Locate the cell with the specified text and output its [X, Y] center coordinate. 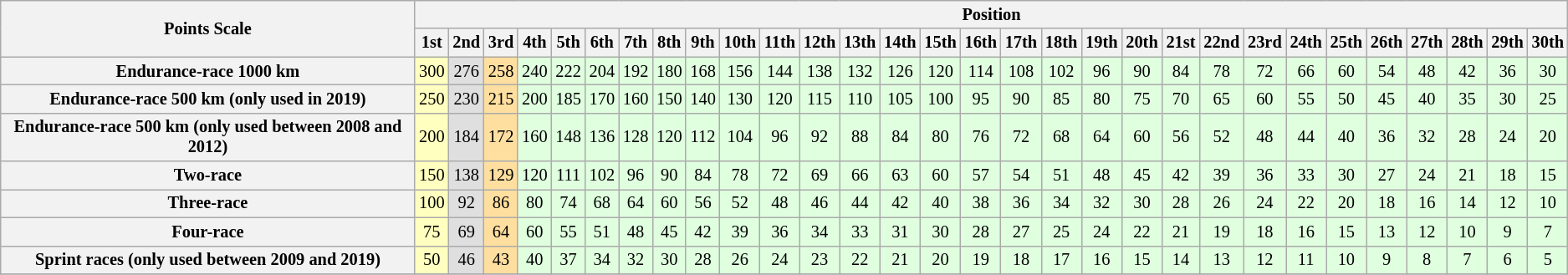
21st [1181, 43]
Sprint races (only used between 2009 and 2019) [207, 260]
230 [467, 99]
192 [636, 71]
25th [1346, 43]
258 [501, 71]
Endurance-race 500 km (only used between 2008 and 2012) [207, 137]
6th [602, 43]
70 [1181, 99]
76 [981, 137]
37 [568, 260]
3rd [501, 43]
74 [568, 203]
29th [1507, 43]
144 [779, 71]
276 [467, 71]
Endurance-race 500 km (only used in 2019) [207, 99]
26th [1387, 43]
63 [900, 176]
Points Scale [207, 28]
18th [1061, 43]
114 [981, 71]
20th [1142, 43]
88 [860, 137]
128 [636, 137]
8th [669, 43]
86 [501, 203]
8 [1427, 260]
130 [740, 99]
Three-race [207, 203]
7th [636, 43]
11 [1306, 260]
16th [981, 43]
Two-race [207, 176]
38 [981, 203]
300 [432, 71]
185 [568, 99]
22nd [1221, 43]
85 [1061, 99]
35 [1467, 99]
95 [981, 99]
Position [992, 14]
172 [501, 137]
19th [1101, 43]
24th [1306, 43]
204 [602, 71]
43 [501, 260]
112 [702, 137]
31 [900, 232]
10th [740, 43]
15th [940, 43]
30th [1548, 43]
170 [602, 99]
9th [702, 43]
Endurance-race 1000 km [207, 71]
250 [432, 99]
108 [1021, 71]
129 [501, 176]
14th [900, 43]
148 [568, 137]
57 [981, 176]
65 [1221, 99]
28th [1467, 43]
222 [568, 71]
17th [1021, 43]
5 [1548, 260]
111 [568, 176]
105 [900, 99]
4th [534, 43]
184 [467, 137]
5th [568, 43]
27th [1427, 43]
140 [702, 99]
110 [860, 99]
1st [432, 43]
115 [820, 99]
Four-race [207, 232]
132 [860, 71]
6 [1507, 260]
12th [820, 43]
156 [740, 71]
2nd [467, 43]
13th [860, 43]
11th [779, 43]
23 [820, 260]
240 [534, 71]
168 [702, 71]
215 [501, 99]
17 [1061, 260]
180 [669, 71]
126 [900, 71]
136 [602, 137]
104 [740, 137]
23rd [1264, 43]
